Find where the given text appears and provide that cell's center as (x, y) coordinate. 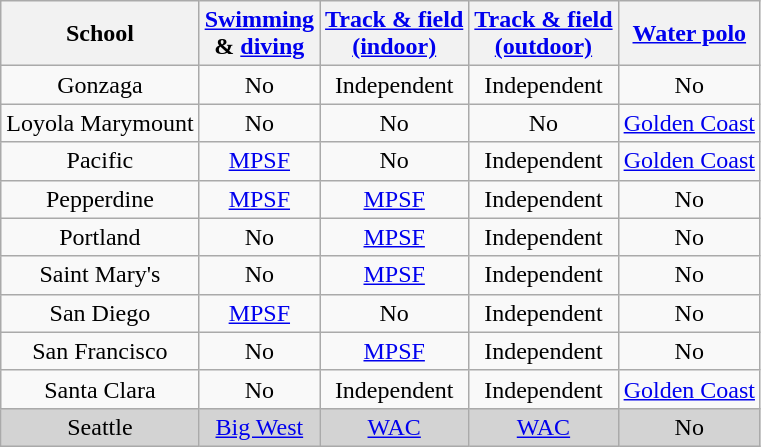
San Diego (100, 313)
Big West (259, 427)
School (100, 34)
Loyola Marymount (100, 123)
Track & field (outdoor) (544, 34)
Portland (100, 237)
Saint Mary's (100, 275)
Swimming & diving (259, 34)
San Francisco (100, 351)
Santa Clara (100, 389)
Water polo (689, 34)
Pepperdine (100, 199)
Pacific (100, 161)
Gonzaga (100, 85)
Seattle (100, 427)
Track & field (indoor) (394, 34)
